Return the [X, Y] coordinate for the center point of the cell that contains the specified text.  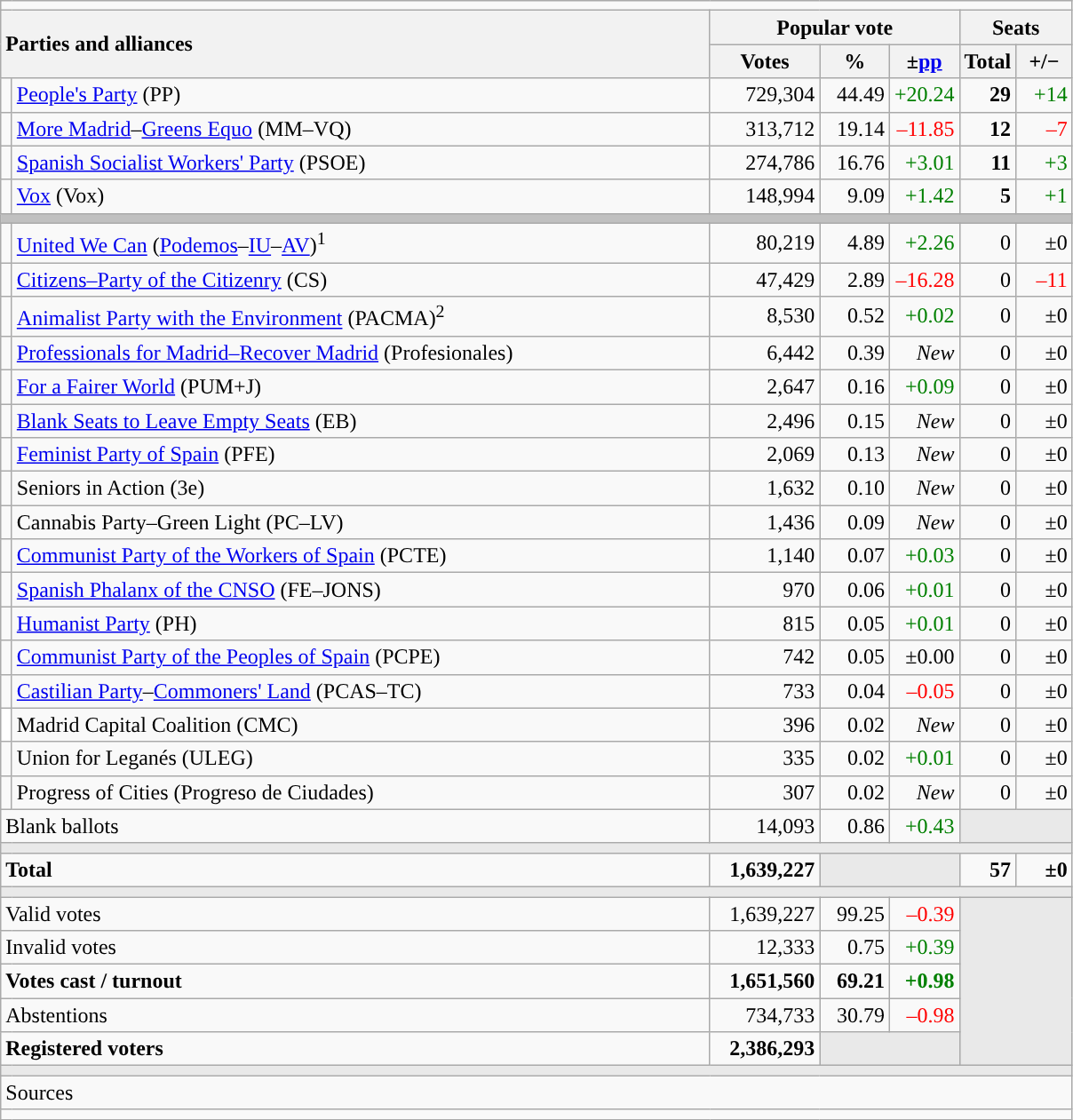
Votes cast / turnout [355, 981]
Votes [765, 61]
Parties and alliances [355, 44]
Popular vote [835, 28]
+0.09 [924, 386]
±pp [924, 61]
+0.43 [924, 826]
335 [765, 759]
1,436 [765, 522]
% [854, 61]
–7 [1045, 129]
Professionals for Madrid–Recover Madrid (Profesionales) [361, 353]
29 [988, 95]
0.39 [854, 353]
+1.42 [924, 196]
47,429 [765, 280]
United We Can (Podemos–IU–AV)1 [361, 243]
8,530 [765, 316]
0.06 [854, 590]
733 [765, 691]
–0.05 [924, 691]
11 [988, 163]
+2.26 [924, 243]
0.86 [854, 826]
Progress of Cities (Progreso de Ciudades) [361, 792]
Communist Party of the Peoples of Spain (PCPE) [361, 657]
0.13 [854, 455]
57 [988, 870]
970 [765, 590]
16.76 [854, 163]
+0.03 [924, 556]
0.16 [854, 386]
307 [765, 792]
–0.39 [924, 914]
4.89 [854, 243]
Humanist Party (PH) [361, 624]
Sources [536, 1092]
More Madrid–Greens Equo (MM–VQ) [361, 129]
2,069 [765, 455]
Valid votes [355, 914]
2.89 [854, 280]
+/− [1045, 61]
–11.85 [924, 129]
0.09 [854, 522]
742 [765, 657]
396 [765, 725]
2,496 [765, 421]
Seniors in Action (3e) [361, 489]
+3 [1045, 163]
1,140 [765, 556]
69.21 [854, 981]
Blank ballots [355, 826]
For a Fairer World (PUM+J) [361, 386]
Madrid Capital Coalition (CMC) [361, 725]
Invalid votes [355, 948]
1,651,560 [765, 981]
Blank Seats to Leave Empty Seats (EB) [361, 421]
80,219 [765, 243]
Seats [1016, 28]
–11 [1045, 280]
0.75 [854, 948]
Union for Leganés (ULEG) [361, 759]
Animalist Party with the Environment (PACMA)2 [361, 316]
People's Party (PP) [361, 95]
+0.98 [924, 981]
1,632 [765, 489]
Spanish Socialist Workers' Party (PSOE) [361, 163]
14,093 [765, 826]
313,712 [765, 129]
0.04 [854, 691]
99.25 [854, 914]
Spanish Phalanx of the CNSO (FE–JONS) [361, 590]
Communist Party of the Workers of Spain (PCTE) [361, 556]
0.15 [854, 421]
2,386,293 [765, 1049]
+0.39 [924, 948]
–16.28 [924, 280]
Feminist Party of Spain (PFE) [361, 455]
Vox (Vox) [361, 196]
±0.00 [924, 657]
Castilian Party–Commoners' Land (PCAS–TC) [361, 691]
5 [988, 196]
Registered voters [355, 1049]
–0.98 [924, 1015]
0.10 [854, 489]
12 [988, 129]
729,304 [765, 95]
Citizens–Party of the Citizenry (CS) [361, 280]
+14 [1045, 95]
274,786 [765, 163]
44.49 [854, 95]
12,333 [765, 948]
+20.24 [924, 95]
2,647 [765, 386]
0.07 [854, 556]
+1 [1045, 196]
6,442 [765, 353]
0.52 [854, 316]
+3.01 [924, 163]
815 [765, 624]
Abstentions [355, 1015]
148,994 [765, 196]
734,733 [765, 1015]
19.14 [854, 129]
+0.02 [924, 316]
9.09 [854, 196]
30.79 [854, 1015]
Cannabis Party–Green Light (PC–LV) [361, 522]
